Determine the [X, Y] coordinate at the center of the cell enclosing the given text.  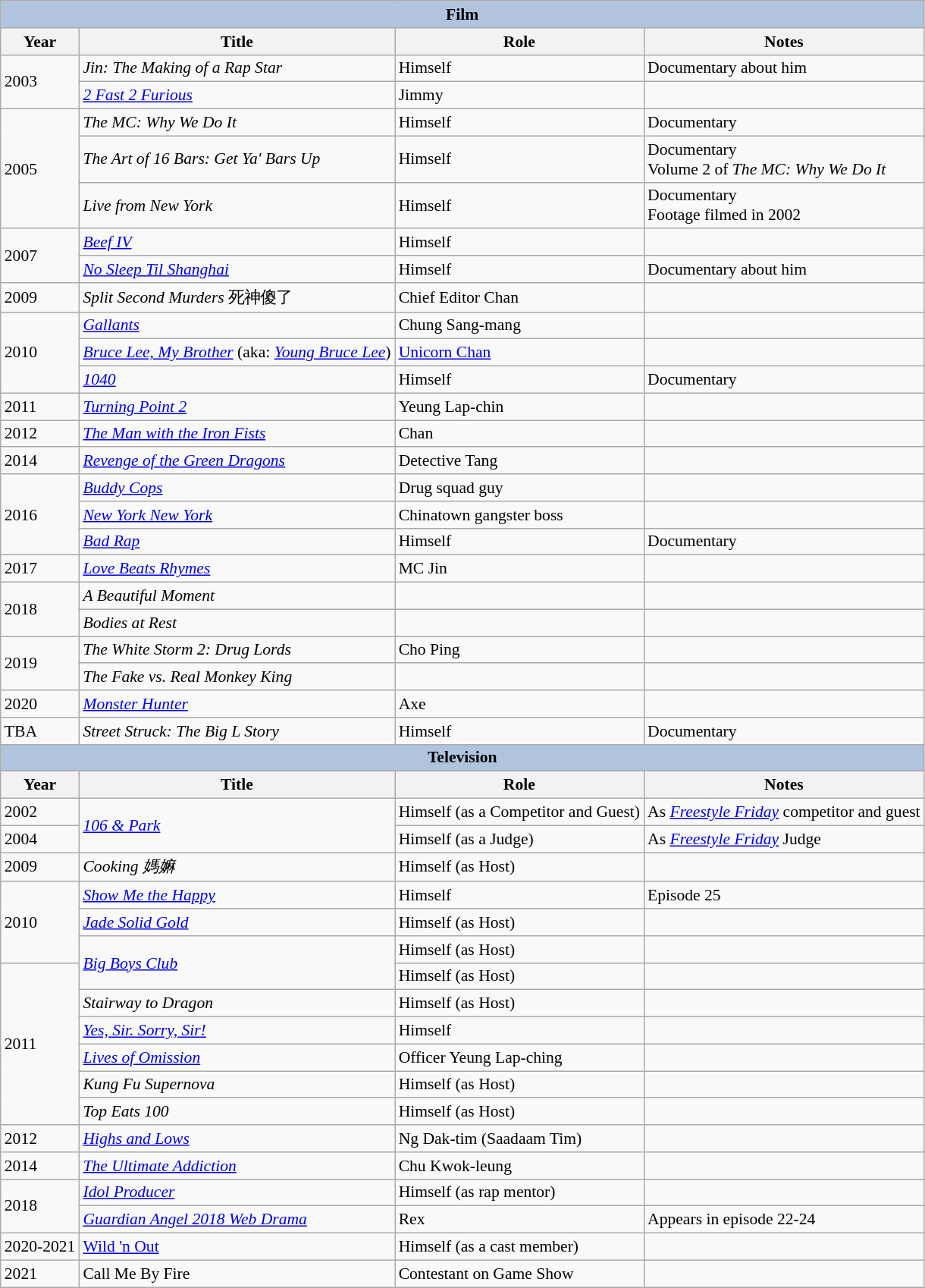
Himself (as a cast member) [519, 1247]
2004 [40, 839]
No Sleep Til Shanghai [237, 269]
Idol Producer [237, 1192]
Wild 'n Out [237, 1247]
Chan [519, 434]
Contestant on Game Show [519, 1274]
106 & Park [237, 825]
Episode 25 [784, 896]
2020-2021 [40, 1247]
Film [462, 14]
2002 [40, 812]
2019 [40, 663]
Ng Dak-tim (Saadaam Tim) [519, 1139]
Chu Kwok-leung [519, 1166]
Appears in episode 22-24 [784, 1220]
Beef IV [237, 243]
The Ultimate Addiction [237, 1166]
Drug squad guy [519, 488]
Yeung Lap-chin [519, 407]
Cooking 媽嫲 [237, 868]
DocumentaryFootage filmed in 2002 [784, 205]
Monster Hunter [237, 704]
Jade Solid Gold [237, 922]
Stairway to Dragon [237, 1004]
Top Eats 100 [237, 1112]
Axe [519, 704]
2 Fast 2 Furious [237, 96]
Jin: The Making of a Rap Star [237, 68]
Show Me the Happy [237, 896]
TBA [40, 731]
Bruce Lee, My Brother (aka: Young Bruce Lee) [237, 353]
The Art of 16 Bars: Get Ya' Bars Up [237, 159]
Television [462, 758]
2021 [40, 1274]
Chinatown gangster boss [519, 515]
Gallants [237, 325]
Himself (as a Competitor and Guest) [519, 812]
Love Beats Rhymes [237, 569]
As Freestyle Friday competitor and guest [784, 812]
Live from New York [237, 205]
The Man with the Iron Fists [237, 434]
New York New York [237, 515]
Split Second Murders 死神傻了 [237, 297]
Guardian Angel 2018 Web Drama [237, 1220]
2007 [40, 256]
Chung Sang-mang [519, 325]
Highs and Lows [237, 1139]
DocumentaryVolume 2 of The MC: Why We Do It [784, 159]
As Freestyle Friday Judge [784, 839]
Turning Point 2 [237, 407]
Himself (as rap mentor) [519, 1192]
Lives of Omission [237, 1057]
Call Me By Fire [237, 1274]
Officer Yeung Lap-ching [519, 1057]
Chief Editor Chan [519, 297]
MC Jin [519, 569]
Jimmy [519, 96]
Kung Fu Supernova [237, 1085]
Bodies at Rest [237, 623]
Detective Tang [519, 461]
2016 [40, 514]
The MC: Why We Do It [237, 123]
2005 [40, 169]
A Beautiful Moment [237, 596]
Cho Ping [519, 650]
Rex [519, 1220]
Street Struck: The Big L Story [237, 731]
2017 [40, 569]
Himself (as a Judge) [519, 839]
1040 [237, 380]
The Fake vs. Real Monkey King [237, 677]
The White Storm 2: Drug Lords [237, 650]
Buddy Cops [237, 488]
Bad Rap [237, 542]
Revenge of the Green Dragons [237, 461]
Yes, Sir. Sorry, Sir! [237, 1031]
2020 [40, 704]
2003 [40, 82]
Unicorn Chan [519, 353]
Big Boys Club [237, 963]
